Extract the (X, Y) coordinate from the center of the cell holding the provided text.  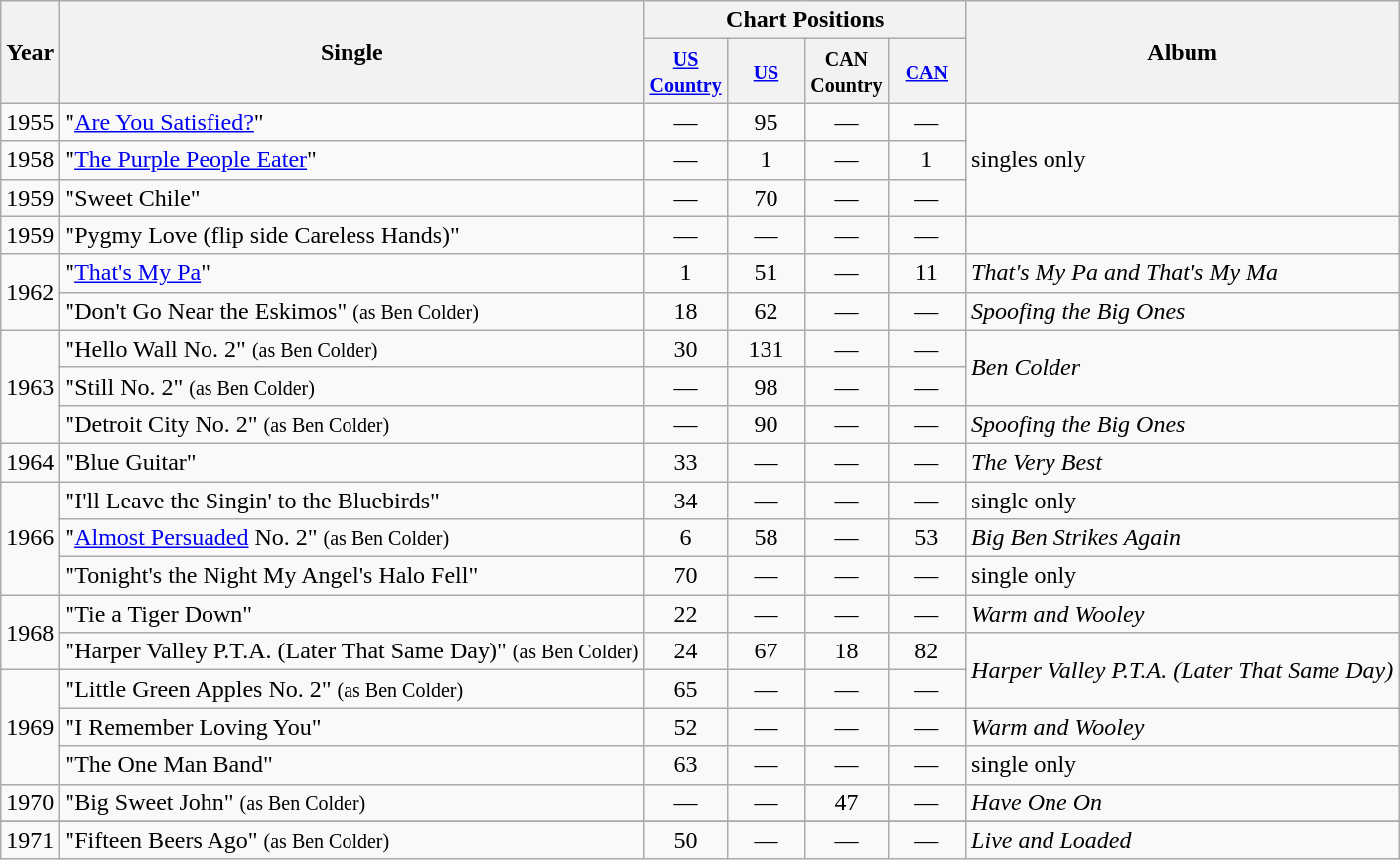
33 (685, 462)
1971 (30, 840)
90 (767, 424)
63 (685, 765)
98 (767, 386)
11 (927, 273)
"I Remember Loving You" (351, 727)
"That's My Pa" (351, 273)
"Tie a Tiger Down" (351, 614)
58 (767, 538)
"Almost Persuaded No. 2" (as Ben Colder) (351, 538)
95 (767, 122)
Live and Loaded (1183, 840)
47 (846, 802)
22 (685, 614)
1964 (30, 462)
"I'll Leave the Singin' to the Bluebirds" (351, 500)
"Little Green Apples No. 2" (as Ben Colder) (351, 689)
1958 (30, 160)
Big Ben Strikes Again (1183, 538)
62 (767, 311)
50 (685, 840)
82 (927, 651)
CAN Country (846, 72)
"Fifteen Beers Ago" (as Ben Colder) (351, 840)
Ben Colder (1183, 367)
52 (685, 727)
Harper Valley P.T.A. (Later That Same Day) (1183, 670)
"Hello Wall No. 2" (as Ben Colder) (351, 349)
1963 (30, 386)
1966 (30, 537)
Year (30, 52)
30 (685, 349)
"Still No. 2" (as Ben Colder) (351, 386)
"Pygmy Love (flip side Careless Hands)" (351, 235)
Have One On (1183, 802)
65 (685, 689)
The Very Best (1183, 462)
"Harper Valley P.T.A. (Later That Same Day)" (as Ben Colder) (351, 651)
"Sweet Chile" (351, 198)
6 (685, 538)
67 (767, 651)
"Big Sweet John" (as Ben Colder) (351, 802)
1970 (30, 802)
24 (685, 651)
1968 (30, 633)
"The One Man Band" (351, 765)
US (767, 72)
131 (767, 349)
"The Purple People Eater" (351, 160)
"Tonight's the Night My Angel's Halo Fell" (351, 576)
53 (927, 538)
"Don't Go Near the Eskimos" (as Ben Colder) (351, 311)
"Blue Guitar" (351, 462)
1955 (30, 122)
1969 (30, 727)
That's My Pa and That's My Ma (1183, 273)
singles only (1183, 160)
CAN (927, 72)
1962 (30, 292)
Album (1183, 52)
Chart Positions (805, 20)
US Country (685, 72)
34 (685, 500)
51 (767, 273)
"Are You Satisfied?" (351, 122)
"Detroit City No. 2" (as Ben Colder) (351, 424)
Single (351, 52)
